Extract the [x, y] coordinate from the center of the cell holding the provided text.  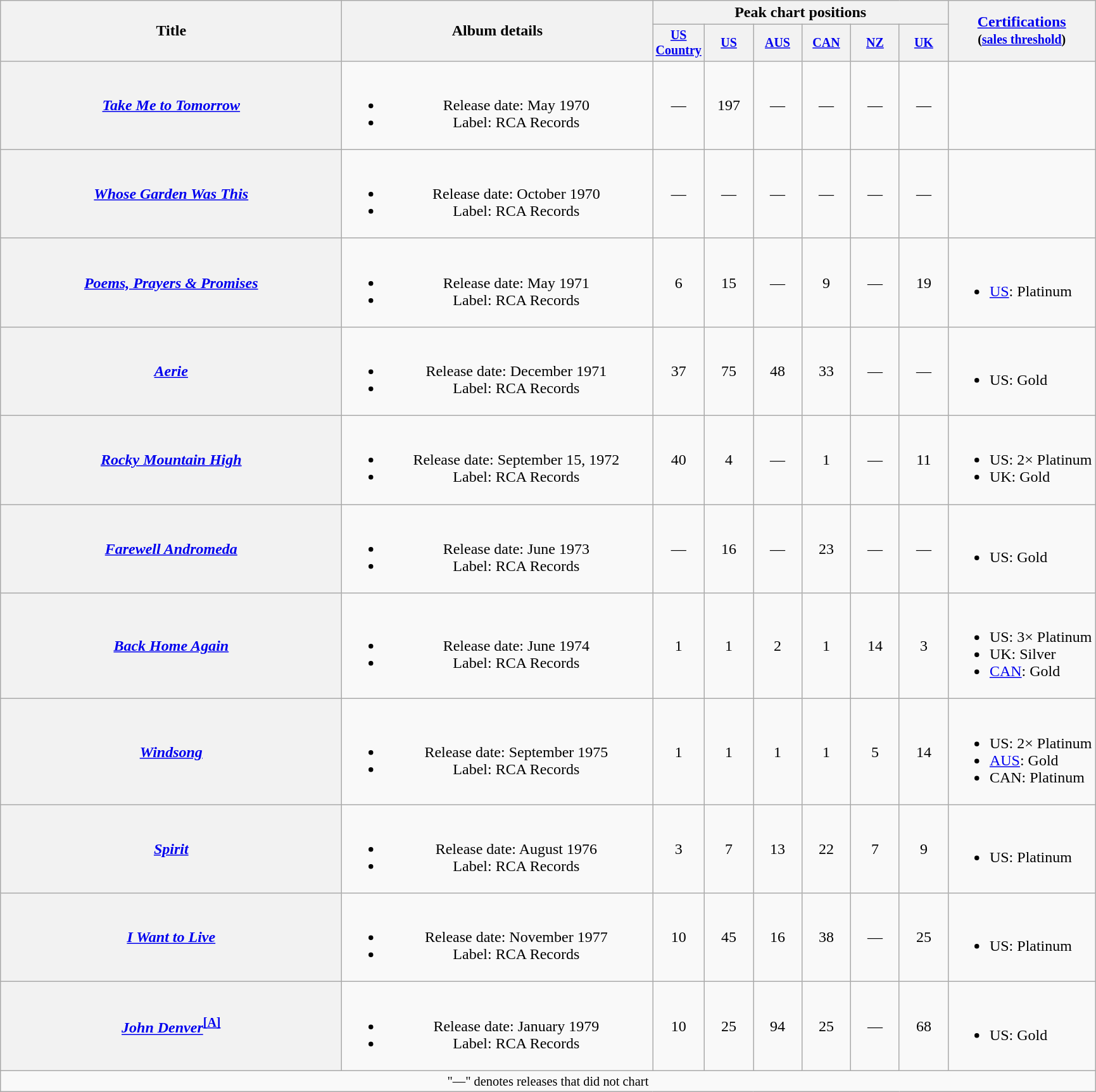
2 [778, 646]
Release date: September 1975Label: RCA Records [498, 752]
Release date: September 15, 1972Label: RCA Records [498, 460]
Release date: August 1976Label: RCA Records [498, 849]
94 [778, 1026]
US: 2× PlatinumUK: Gold [1022, 460]
Whose Garden Was This [171, 194]
75 [729, 371]
33 [826, 371]
US Country [679, 43]
37 [679, 371]
48 [778, 371]
Release date: January 1979Label: RCA Records [498, 1026]
4 [729, 460]
22 [826, 849]
UK [923, 43]
Take Me to Tomorrow [171, 105]
John Denver[A] [171, 1026]
NZ [875, 43]
AUS [778, 43]
I Want to Live [171, 938]
Certifications(sales threshold) [1022, 31]
Windsong [171, 752]
45 [729, 938]
13 [778, 849]
CAN [826, 43]
Release date: May 1971Label: RCA Records [498, 282]
Release date: October 1970Label: RCA Records [498, 194]
23 [826, 549]
197 [729, 105]
Aerie [171, 371]
6 [679, 282]
Peak chart positions [800, 13]
Rocky Mountain High [171, 460]
Poems, Prayers & Promises [171, 282]
11 [923, 460]
US [729, 43]
Release date: November 1977Label: RCA Records [498, 938]
68 [923, 1026]
Title [171, 31]
Farewell Andromeda [171, 549]
19 [923, 282]
15 [729, 282]
Release date: June 1973Label: RCA Records [498, 549]
5 [875, 752]
Release date: June 1974Label: RCA Records [498, 646]
Release date: May 1970Label: RCA Records [498, 105]
"—" denotes releases that did not chart [548, 1081]
38 [826, 938]
US: 2× PlatinumAUS: GoldCAN: Platinum [1022, 752]
Back Home Again [171, 646]
Release date: December 1971Label: RCA Records [498, 371]
US: 3× PlatinumUK: SilverCAN: Gold [1022, 646]
Album details [498, 31]
40 [679, 460]
Spirit [171, 849]
